Detect which cell encompasses the target text, then output its [x, y] center coordinate. 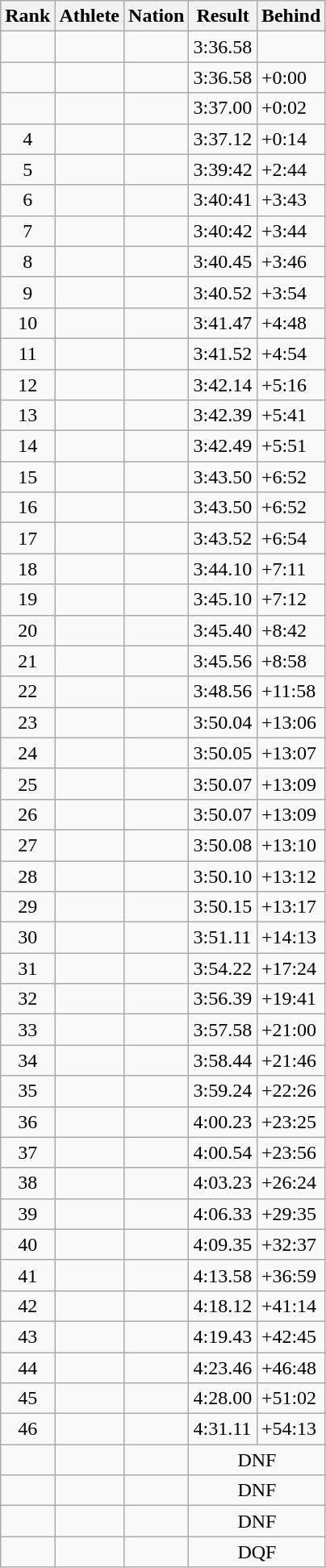
+36:59 [290, 1275]
41 [27, 1275]
4:00.54 [223, 1152]
3:40:41 [223, 200]
DQF [257, 1552]
3:42.39 [223, 416]
+4:48 [290, 323]
46 [27, 1429]
44 [27, 1368]
3:57.58 [223, 1030]
+5:41 [290, 416]
+51:02 [290, 1399]
+41:14 [290, 1306]
22 [27, 692]
31 [27, 968]
3:39:42 [223, 169]
4:06.33 [223, 1214]
4:31.11 [223, 1429]
+7:12 [290, 600]
3:50.04 [223, 722]
Athlete [90, 16]
25 [27, 784]
13 [27, 416]
5 [27, 169]
3:50.15 [223, 907]
3:43.52 [223, 538]
36 [27, 1122]
+32:37 [290, 1244]
3:40:42 [223, 231]
+8:58 [290, 661]
3:40.52 [223, 292]
+46:48 [290, 1368]
9 [27, 292]
3:50.08 [223, 845]
+13:10 [290, 845]
4 [27, 139]
19 [27, 600]
+19:41 [290, 999]
+13:07 [290, 753]
+54:13 [290, 1429]
6 [27, 200]
7 [27, 231]
+21:00 [290, 1030]
27 [27, 845]
3:50.05 [223, 753]
43 [27, 1336]
+5:51 [290, 446]
+23:56 [290, 1152]
4:13.58 [223, 1275]
+3:46 [290, 261]
20 [27, 630]
3:56.39 [223, 999]
3:37.12 [223, 139]
24 [27, 753]
3:45.40 [223, 630]
3:41.47 [223, 323]
3:54.22 [223, 968]
38 [27, 1183]
4:00.23 [223, 1122]
+21:46 [290, 1060]
+0:14 [290, 139]
12 [27, 385]
+2:44 [290, 169]
+3:44 [290, 231]
42 [27, 1306]
28 [27, 876]
+5:16 [290, 385]
3:51.11 [223, 938]
16 [27, 508]
21 [27, 661]
+3:43 [290, 200]
3:45.56 [223, 661]
34 [27, 1060]
+7:11 [290, 569]
+17:24 [290, 968]
3:48.56 [223, 692]
+11:58 [290, 692]
Nation [157, 16]
+13:06 [290, 722]
+42:45 [290, 1336]
3:45.10 [223, 600]
3:42.49 [223, 446]
23 [27, 722]
3:58.44 [223, 1060]
Behind [290, 16]
+0:00 [290, 77]
4:18.12 [223, 1306]
39 [27, 1214]
26 [27, 814]
4:09.35 [223, 1244]
+3:54 [290, 292]
17 [27, 538]
+0:02 [290, 108]
45 [27, 1399]
35 [27, 1091]
8 [27, 261]
3:41.52 [223, 353]
32 [27, 999]
3:50.10 [223, 876]
3:37.00 [223, 108]
40 [27, 1244]
+14:13 [290, 938]
+13:17 [290, 907]
37 [27, 1152]
30 [27, 938]
3:40.45 [223, 261]
3:44.10 [223, 569]
4:23.46 [223, 1368]
Result [223, 16]
+29:35 [290, 1214]
+8:42 [290, 630]
Rank [27, 16]
+4:54 [290, 353]
+23:25 [290, 1122]
15 [27, 477]
29 [27, 907]
33 [27, 1030]
+26:24 [290, 1183]
+22:26 [290, 1091]
3:59.24 [223, 1091]
3:42.14 [223, 385]
+13:12 [290, 876]
18 [27, 569]
14 [27, 446]
11 [27, 353]
+6:54 [290, 538]
4:19.43 [223, 1336]
10 [27, 323]
4:28.00 [223, 1399]
4:03.23 [223, 1183]
